Pinpoint the cell where the given text exists, returning its (x, y) midpoint coordinate. 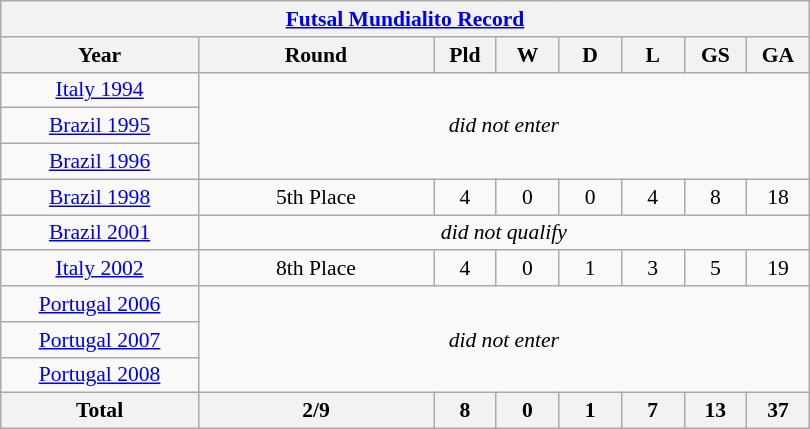
Pld (466, 55)
8th Place (316, 269)
Italy 2002 (100, 269)
Brazil 2001 (100, 233)
GA (778, 55)
D (590, 55)
W (528, 55)
Brazil 1996 (100, 162)
37 (778, 411)
18 (778, 197)
3 (652, 269)
Total (100, 411)
Italy 1994 (100, 90)
2/9 (316, 411)
5 (716, 269)
L (652, 55)
5th Place (316, 197)
Brazil 1998 (100, 197)
7 (652, 411)
Portugal 2008 (100, 375)
Brazil 1995 (100, 126)
19 (778, 269)
13 (716, 411)
GS (716, 55)
Portugal 2006 (100, 304)
Year (100, 55)
Portugal 2007 (100, 340)
did not qualify (504, 233)
Futsal Mundialito Record (405, 19)
Round (316, 55)
